Scan for the cell matching the given text and deliver its (x, y) coordinate at center. 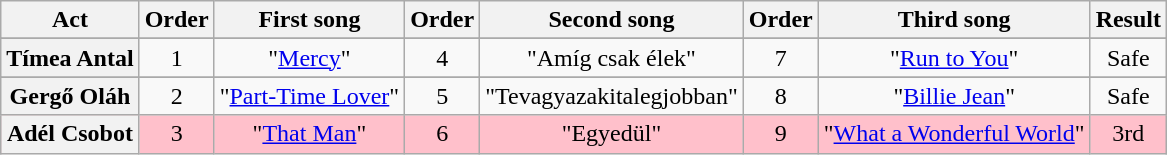
"Egyedül" (612, 134)
Adél Csobot (70, 134)
"What a Wonderful World" (954, 134)
Result (1128, 20)
8 (780, 96)
"That Man" (309, 134)
1 (176, 58)
6 (442, 134)
"Billie Jean" (954, 96)
Act (70, 20)
7 (780, 58)
3 (176, 134)
"Run to You" (954, 58)
"Mercy" (309, 58)
First song (309, 20)
2 (176, 96)
9 (780, 134)
3rd (1128, 134)
Tímea Antal (70, 58)
4 (442, 58)
"Amíg csak élek" (612, 58)
Second song (612, 20)
"Part-Time Lover" (309, 96)
Gergő Oláh (70, 96)
5 (442, 96)
"Tevagyazakitalegjobban" (612, 96)
Third song (954, 20)
